Capture the cell that displays the provided text and extract its (x, y) central coordinate. 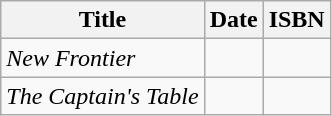
The Captain's Table (102, 96)
Date (234, 20)
Title (102, 20)
ISBN (296, 20)
New Frontier (102, 58)
